Capture the cell that displays the provided text and extract its (x, y) central coordinate. 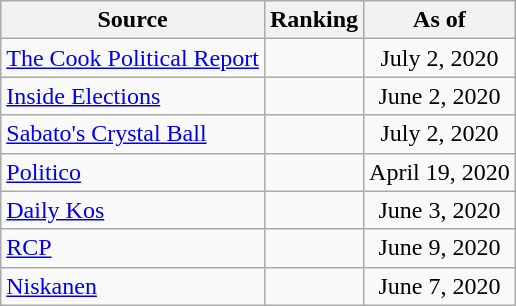
June 9, 2020 (440, 248)
Ranking (314, 20)
Inside Elections (133, 96)
June 3, 2020 (440, 210)
RCP (133, 248)
Source (133, 20)
The Cook Political Report (133, 58)
Sabato's Crystal Ball (133, 134)
April 19, 2020 (440, 172)
June 2, 2020 (440, 96)
As of (440, 20)
Daily Kos (133, 210)
Niskanen (133, 286)
Politico (133, 172)
June 7, 2020 (440, 286)
